Output the (x, y) coordinate of the center of the cell containing the given text.  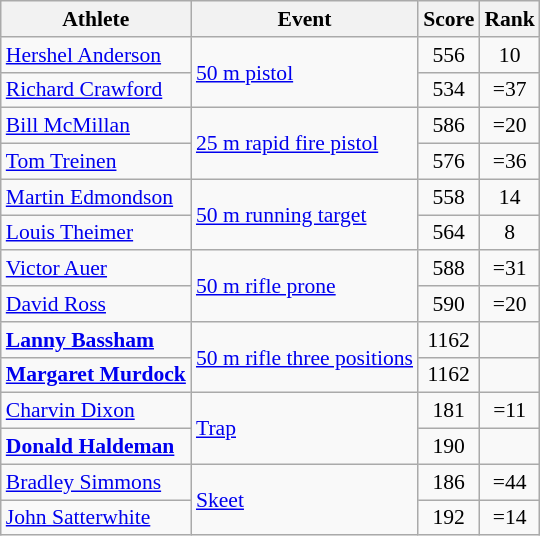
8 (510, 233)
181 (448, 411)
Martin Edmondson (96, 197)
558 (448, 197)
=44 (510, 482)
564 (448, 233)
Event (304, 19)
John Satterwhite (96, 518)
Rank (510, 19)
Skeet (304, 500)
50 m running target (304, 214)
14 (510, 197)
Score (448, 19)
=37 (510, 90)
190 (448, 447)
50 m rifle three positions (304, 358)
Trap (304, 428)
50 m rifle prone (304, 286)
=36 (510, 162)
=14 (510, 518)
556 (448, 55)
Victor Auer (96, 269)
Charvin Dixon (96, 411)
David Ross (96, 304)
588 (448, 269)
Louis Theimer (96, 233)
Hershel Anderson (96, 55)
Athlete (96, 19)
25 m rapid fire pistol (304, 144)
186 (448, 482)
10 (510, 55)
50 m pistol (304, 72)
576 (448, 162)
192 (448, 518)
586 (448, 126)
Margaret Murdock (96, 375)
Bill McMillan (96, 126)
534 (448, 90)
Donald Haldeman (96, 447)
=11 (510, 411)
Bradley Simmons (96, 482)
590 (448, 304)
Richard Crawford (96, 90)
Lanny Bassham (96, 340)
=31 (510, 269)
Tom Treinen (96, 162)
